Provide the (x, y) coordinate of the cell's center where the given text is located.  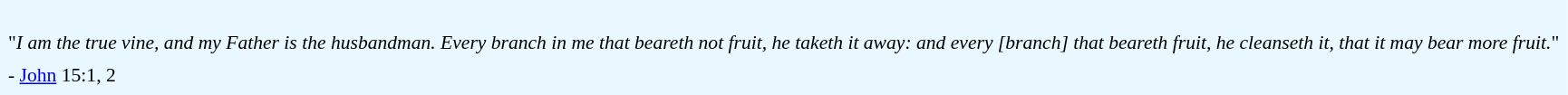
- John 15:1, 2 (784, 75)
